Capture the cell that displays the provided text and extract its [x, y] central coordinate. 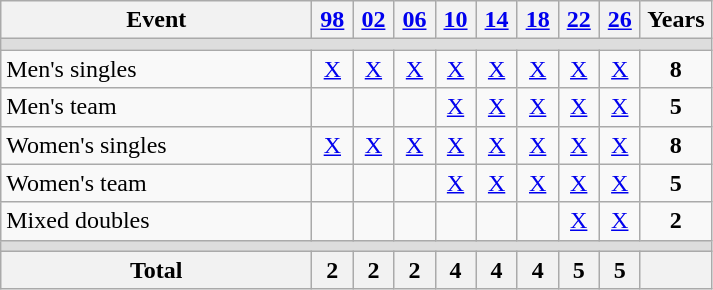
Years [676, 20]
22 [578, 20]
98 [332, 20]
Event [156, 20]
Mixed doubles [156, 221]
Total [156, 270]
14 [496, 20]
Men's team [156, 107]
10 [456, 20]
02 [374, 20]
Men's singles [156, 69]
26 [620, 20]
06 [414, 20]
Women's team [156, 183]
Women's singles [156, 145]
18 [538, 20]
